Identify which cell holds the provided text, then report its (x, y) central coordinate. 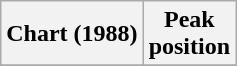
Peakposition (189, 34)
Chart (1988) (72, 34)
